Output the (X, Y) coordinate of the center of the cell containing the given text.  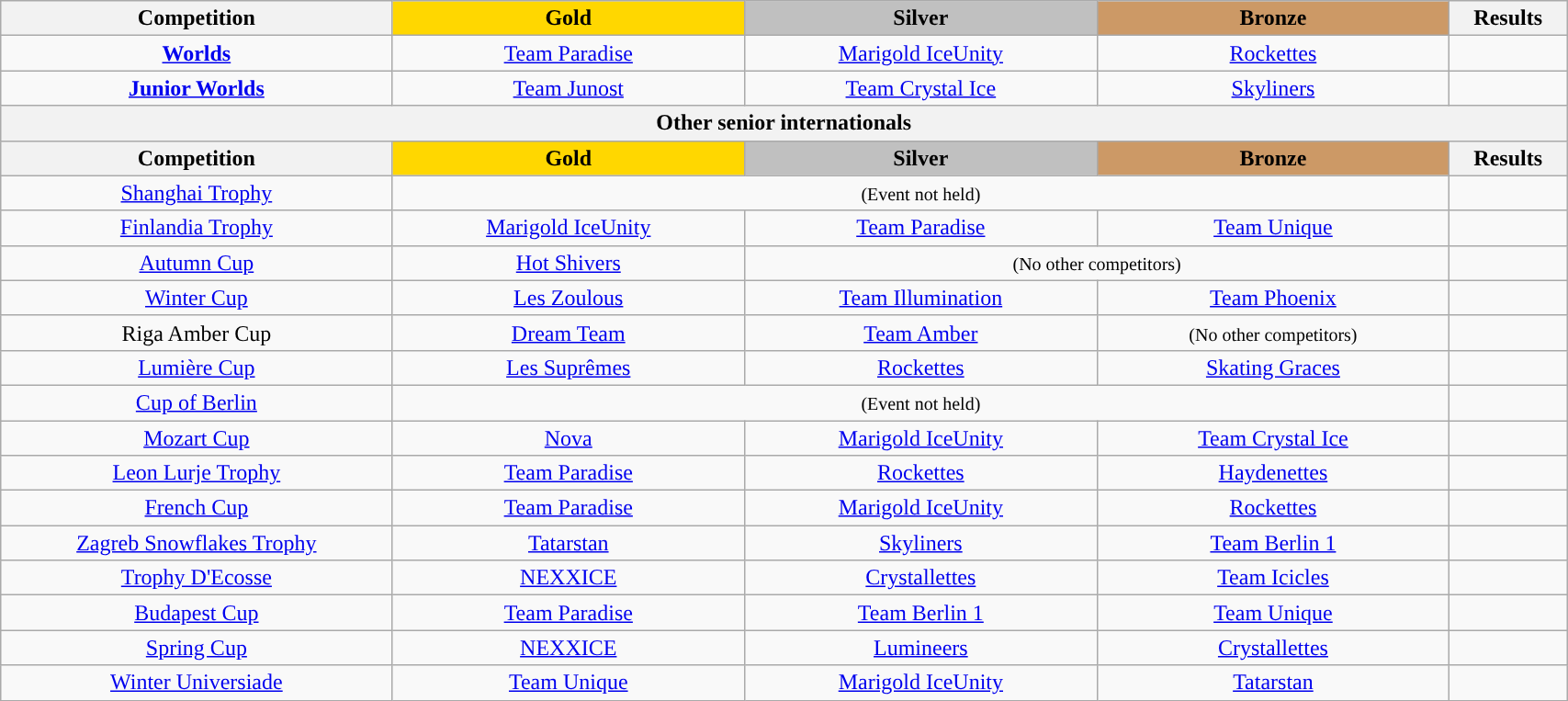
Cup of Berlin (197, 402)
Haydenettes (1273, 473)
Leon Lurje Trophy (197, 473)
Trophy D'Ecosse (197, 578)
Other senior internationals (784, 123)
Skating Graces (1273, 367)
French Cup (197, 508)
Team Junost (569, 88)
Mozart Cup (197, 438)
Finlandia Trophy (197, 228)
Les Suprêmes (569, 367)
Lumineers (921, 648)
Dream Team (569, 333)
Budapest Cup (197, 613)
Winter Cup (197, 298)
Shanghai Trophy (197, 193)
Spring Cup (197, 648)
Team Icicles (1273, 578)
Nova (569, 438)
Zagreb Snowflakes Trophy (197, 543)
Riga Amber Cup (197, 333)
Worlds (197, 53)
Les Zoulous (569, 298)
Team Amber (921, 333)
Team Illumination (921, 298)
Winter Universiade (197, 683)
Team Phoenix (1273, 298)
Hot Shivers (569, 263)
Lumière Cup (197, 367)
Autumn Cup (197, 263)
Junior Worlds (197, 88)
